Determine the (x, y) coordinate at the center of the cell enclosing the given text.  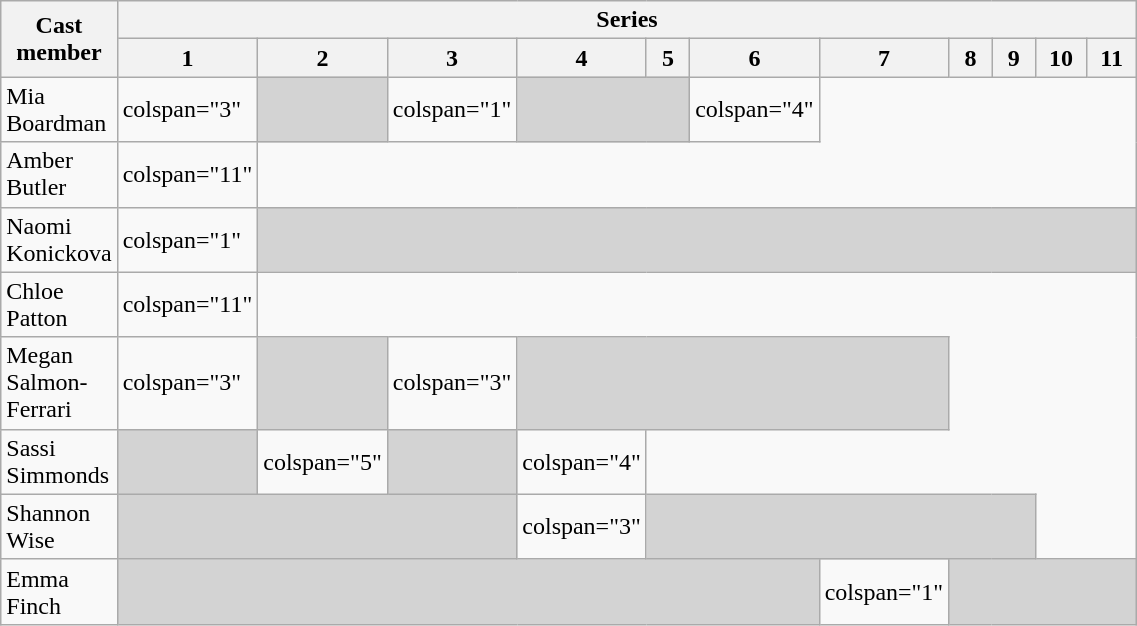
Shannon Wise (59, 526)
4 (582, 58)
Chloe Patton (59, 304)
3 (452, 58)
11 (1112, 58)
5 (668, 58)
Cast member (59, 39)
1 (188, 58)
9 (1014, 58)
2 (323, 58)
Megan Salmon-Ferrari (59, 383)
Mia Boardman (59, 110)
7 (884, 58)
Series (627, 20)
10 (1060, 58)
colspan="5" (323, 462)
Amber Butler (59, 174)
Naomi Konickova (59, 240)
6 (755, 58)
Emma Finch (59, 592)
8 (970, 58)
Sassi Simmonds (59, 462)
